Provide the (X, Y) coordinate of the cell's center where the given text is located.  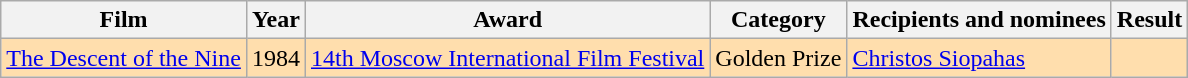
Golden Prize (778, 58)
Film (124, 20)
Year (276, 20)
14th Moscow International Film Festival (507, 58)
Award (507, 20)
1984 (276, 58)
Christos Siopahas (979, 58)
Recipients and nominees (979, 20)
Result (1149, 20)
Category (778, 20)
The Descent of the Nine (124, 58)
